Return (X, Y) of the center of cell containing provided text 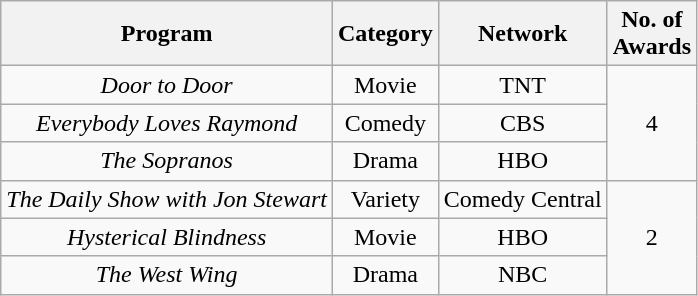
Door to Door (167, 85)
Comedy (385, 123)
No. ofAwards (652, 34)
The Daily Show with Jon Stewart (167, 199)
4 (652, 123)
Hysterical Blindness (167, 237)
NBC (522, 275)
CBS (522, 123)
The Sopranos (167, 161)
2 (652, 237)
Category (385, 34)
TNT (522, 85)
Variety (385, 199)
Everybody Loves Raymond (167, 123)
Comedy Central (522, 199)
Program (167, 34)
Network (522, 34)
The West Wing (167, 275)
